Provide the (x, y) coordinate of the cell's center where the given text is located.  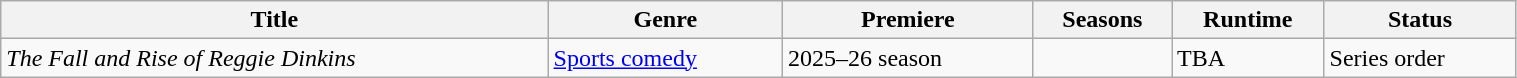
Status (1420, 20)
2025–26 season (908, 58)
The Fall and Rise of Reggie Dinkins (274, 58)
Title (274, 20)
TBA (1248, 58)
Premiere (908, 20)
Runtime (1248, 20)
Sports comedy (665, 58)
Seasons (1102, 20)
Genre (665, 20)
Series order (1420, 58)
